Scan for the cell matching the given text and deliver its (x, y) coordinate at center. 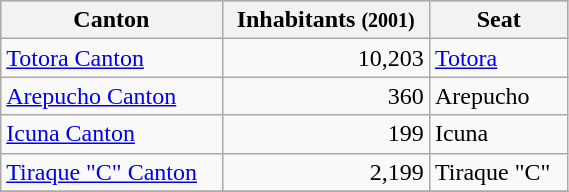
Icuna (498, 134)
Icuna Canton (112, 134)
199 (326, 134)
Totora (498, 58)
Tiraque "C" (498, 172)
Totora Canton (112, 58)
Inhabitants (2001) (326, 20)
Tiraque "C" Canton (112, 172)
360 (326, 96)
2,199 (326, 172)
Arepucho (498, 96)
Arepucho Canton (112, 96)
Canton (112, 20)
10,203 (326, 58)
Seat (498, 20)
